From the cell containing the given text, extract its center point as (x, y) coordinate. 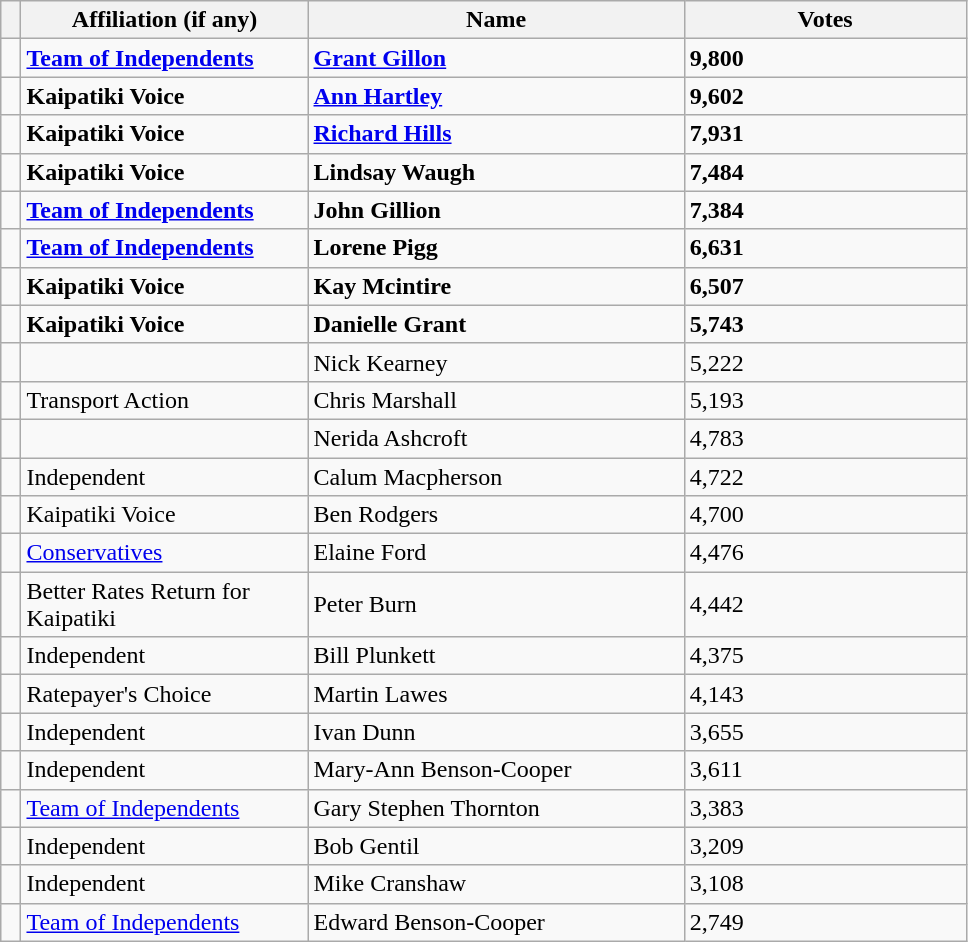
Conservatives (164, 553)
Ivan Dunn (496, 732)
Bill Plunkett (496, 656)
7,484 (825, 172)
Kay Mcintire (496, 286)
Mike Cranshaw (496, 884)
2,749 (825, 922)
4,722 (825, 477)
Transport Action (164, 400)
5,222 (825, 362)
Chris Marshall (496, 400)
6,507 (825, 286)
Name (496, 20)
3,655 (825, 732)
Nick Kearney (496, 362)
7,931 (825, 134)
Lindsay Waugh (496, 172)
Affiliation (if any) (164, 20)
Ben Rodgers (496, 515)
Elaine Ford (496, 553)
John Gillion (496, 210)
5,743 (825, 324)
Nerida Ashcroft (496, 438)
4,783 (825, 438)
4,700 (825, 515)
Martin Lawes (496, 694)
Edward Benson-Cooper (496, 922)
Votes (825, 20)
7,384 (825, 210)
4,476 (825, 553)
Peter Burn (496, 604)
Ann Hartley (496, 96)
4,143 (825, 694)
3,108 (825, 884)
Gary Stephen Thornton (496, 808)
4,375 (825, 656)
Danielle Grant (496, 324)
Calum Macpherson (496, 477)
9,602 (825, 96)
Grant Gillon (496, 58)
3,611 (825, 770)
Better Rates Return for Kaipatiki (164, 604)
Bob Gentil (496, 846)
5,193 (825, 400)
Mary-Ann Benson-Cooper (496, 770)
9,800 (825, 58)
Richard Hills (496, 134)
6,631 (825, 248)
3,383 (825, 808)
4,442 (825, 604)
3,209 (825, 846)
Ratepayer's Choice (164, 694)
Lorene Pigg (496, 248)
